Output the [x, y] coordinate of the center of the cell containing the given text.  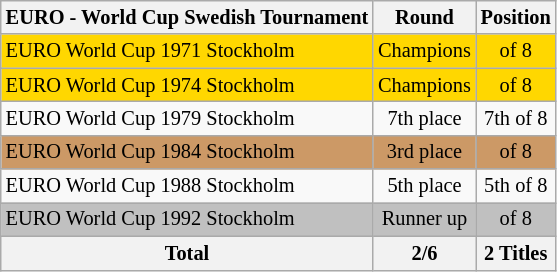
7th place [424, 118]
EURO World Cup 1992 Stockholm [187, 219]
7th of 8 [516, 118]
5th of 8 [516, 186]
EURO World Cup 1988 Stockholm [187, 186]
Position [516, 17]
Runner up [424, 219]
EURO World Cup 1974 Stockholm [187, 85]
5th place [424, 186]
Total [187, 253]
2 Titles [516, 253]
EURO World Cup 1979 Stockholm [187, 118]
3rd place [424, 152]
EURO - World Cup Swedish Tournament [187, 17]
Round [424, 17]
2/6 [424, 253]
EURO World Cup 1971 Stockholm [187, 51]
EURO World Cup 1984 Stockholm [187, 152]
